Return (X, Y) of the center of cell containing provided text 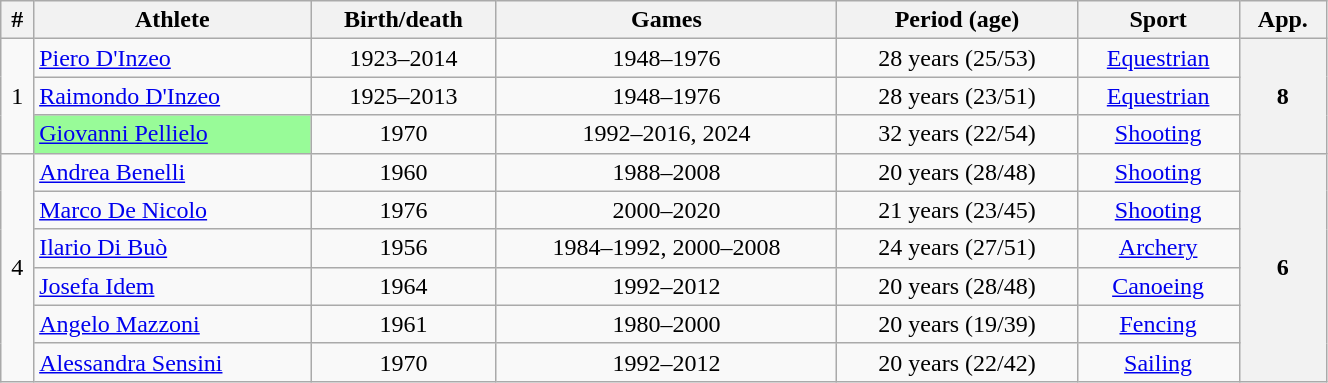
21 years (23/45) (957, 210)
# (18, 20)
Piero D'Inzeo (172, 58)
1961 (404, 324)
Giovanni Pellielo (172, 134)
28 years (23/51) (957, 96)
Sport (1158, 20)
20 years (19/39) (957, 324)
2000–2020 (666, 210)
Ilario Di Buò (172, 248)
6 (1282, 267)
24 years (27/51) (957, 248)
28 years (25/53) (957, 58)
1956 (404, 248)
Sailing (1158, 362)
Period (age) (957, 20)
1923–2014 (404, 58)
Archery (1158, 248)
4 (18, 267)
Josefa Idem (172, 286)
32 years (22/54) (957, 134)
Andrea Benelli (172, 172)
Birth/death (404, 20)
Alessandra Sensini (172, 362)
1960 (404, 172)
1964 (404, 286)
1 (18, 96)
Athlete (172, 20)
1984–1992, 2000–2008 (666, 248)
Marco De Nicolo (172, 210)
1925–2013 (404, 96)
Raimondo D'Inzeo (172, 96)
1980–2000 (666, 324)
8 (1282, 96)
1988–2008 (666, 172)
1976 (404, 210)
20 years (22/42) (957, 362)
Games (666, 20)
Fencing (1158, 324)
1992–2016, 2024 (666, 134)
Angelo Mazzoni (172, 324)
Canoeing (1158, 286)
App. (1282, 20)
